Pinpoint the cell where the given text exists, returning its (X, Y) midpoint coordinate. 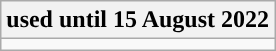
used until 15 August 2022 (138, 20)
